Find where the given text appears and provide that cell's center as [X, Y] coordinate. 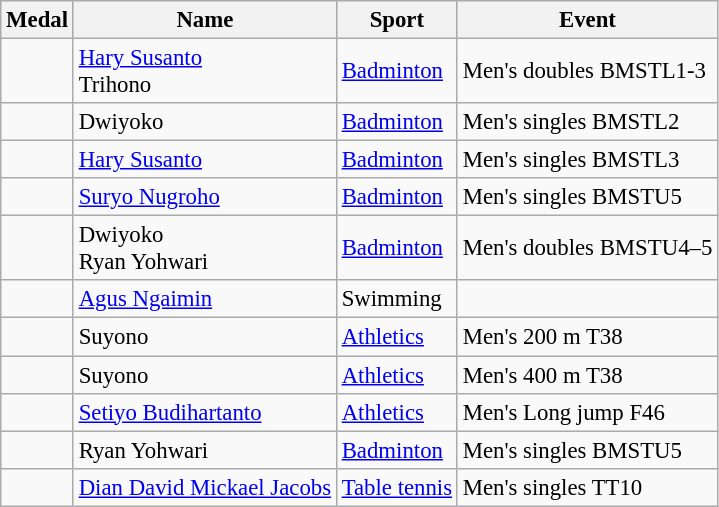
Setiyo Budihartanto [204, 412]
Men's 400 m T38 [587, 375]
Men's 200 m T38 [587, 337]
Men's Long jump F46 [587, 412]
Men's singles BMSTL2 [587, 122]
Dian David Mickael Jacobs [204, 487]
Name [204, 20]
Hary Susanto [204, 160]
Dwiyoko [204, 122]
Table tennis [396, 487]
Men's doubles BMSTU4–5 [587, 248]
Dwiyoko Ryan Yohwari [204, 248]
Swimming [396, 299]
Men's doubles BMSTL1-3 [587, 72]
Agus Ngaimin [204, 299]
Men's singles TT10 [587, 487]
Hary Susanto Trihono [204, 72]
Men's singles BMSTL3 [587, 160]
Event [587, 20]
Medal [38, 20]
Suryo Nugroho [204, 197]
Ryan Yohwari [204, 450]
Sport [396, 20]
